Extract the [x, y] coordinate from the center of the cell holding the provided text.  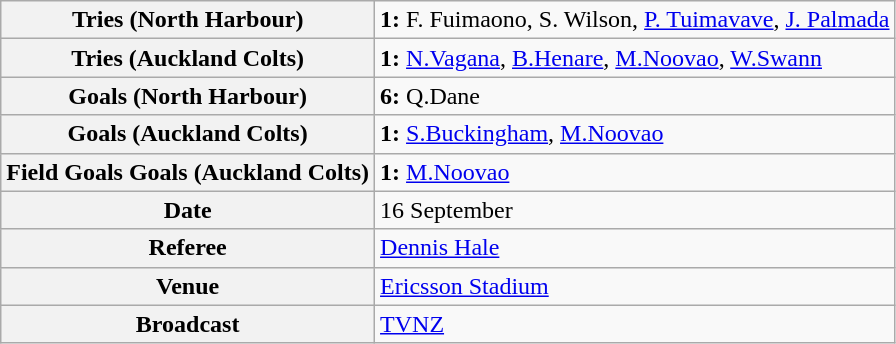
Field Goals Goals (Auckland Colts) [188, 172]
6: Q.Dane [635, 96]
1: F. Fuimaono, S. Wilson, P. Tuimavave, J. Palmada [635, 20]
Date [188, 210]
1: N.Vagana, B.Henare, M.Noovao, W.Swann [635, 58]
Venue [188, 286]
1: S.Buckingham, M.Noovao [635, 134]
TVNZ [635, 324]
Tries (Auckland Colts) [188, 58]
Referee [188, 248]
Tries (North Harbour) [188, 20]
1: M.Noovao [635, 172]
16 September [635, 210]
Dennis Hale [635, 248]
Goals (Auckland Colts) [188, 134]
Ericsson Stadium [635, 286]
Goals (North Harbour) [188, 96]
Broadcast [188, 324]
